Determine the [X, Y] coordinate at the center of the cell enclosing the given text.  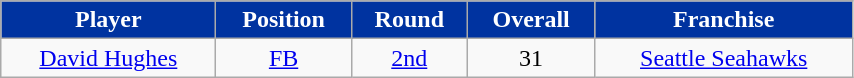
Position [284, 20]
2nd [409, 58]
Franchise [724, 20]
Player [108, 20]
Overall [531, 20]
FB [284, 58]
Round [409, 20]
Seattle Seahawks [724, 58]
David Hughes [108, 58]
31 [531, 58]
